Pinpoint the cell where the given text exists, returning its [x, y] midpoint coordinate. 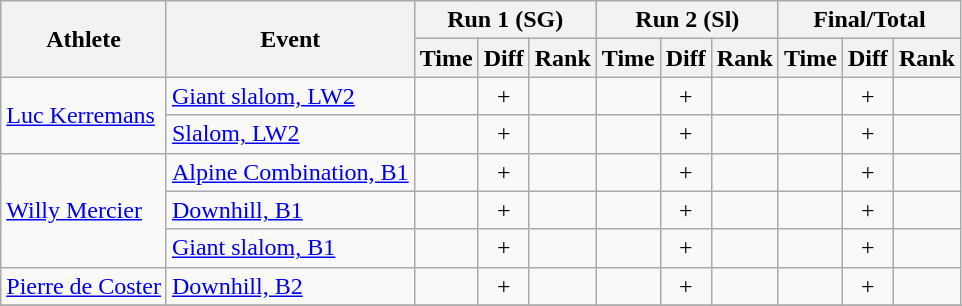
Athlete [84, 39]
Luc Kerremans [84, 115]
Giant slalom, LW2 [290, 96]
Run 1 (SG) [505, 20]
Downhill, B2 [290, 286]
Run 2 (Sl) [687, 20]
Pierre de Coster [84, 286]
Giant slalom, B1 [290, 248]
Event [290, 39]
Slalom, LW2 [290, 134]
Alpine Combination, B1 [290, 172]
Final/Total [869, 20]
Willy Mercier [84, 210]
Downhill, B1 [290, 210]
